Identify which cell holds the provided text, then report its (x, y) central coordinate. 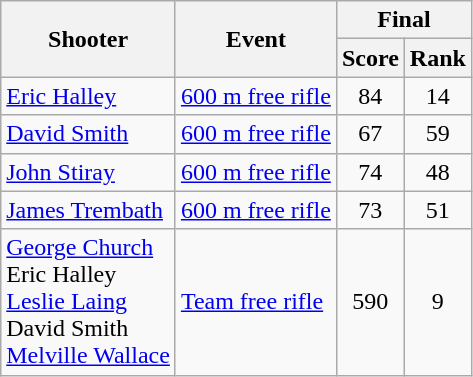
Team free rifle (256, 302)
Shooter (88, 39)
James Trembath (88, 210)
Rank (438, 58)
74 (370, 172)
67 (370, 134)
Event (256, 39)
73 (370, 210)
Score (370, 58)
9 (438, 302)
48 (438, 172)
590 (370, 302)
51 (438, 210)
59 (438, 134)
George Church Eric Halley Leslie Laing David Smith Melville Wallace (88, 302)
Eric Halley (88, 96)
David Smith (88, 134)
84 (370, 96)
John Stiray (88, 172)
14 (438, 96)
Final (404, 20)
